Scan for the cell matching the given text and deliver its (x, y) coordinate at center. 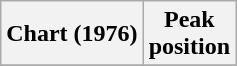
Peakposition (189, 34)
Chart (1976) (72, 34)
